Locate the cell with the specified text and output its [X, Y] center coordinate. 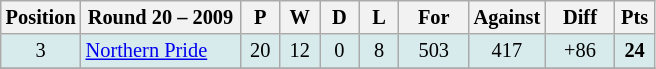
417 [508, 51]
Pts [635, 17]
3 [41, 51]
Northern Pride [161, 51]
+86 [580, 51]
503 [434, 51]
Against [508, 17]
0 [340, 51]
D [340, 17]
8 [379, 51]
20 [260, 51]
Round 20 – 2009 [161, 17]
For [434, 17]
24 [635, 51]
L [379, 17]
Diff [580, 17]
12 [300, 51]
P [260, 17]
Position [41, 17]
W [300, 17]
